Search for the cell housing the specified text and yield its (X, Y) center coordinate. 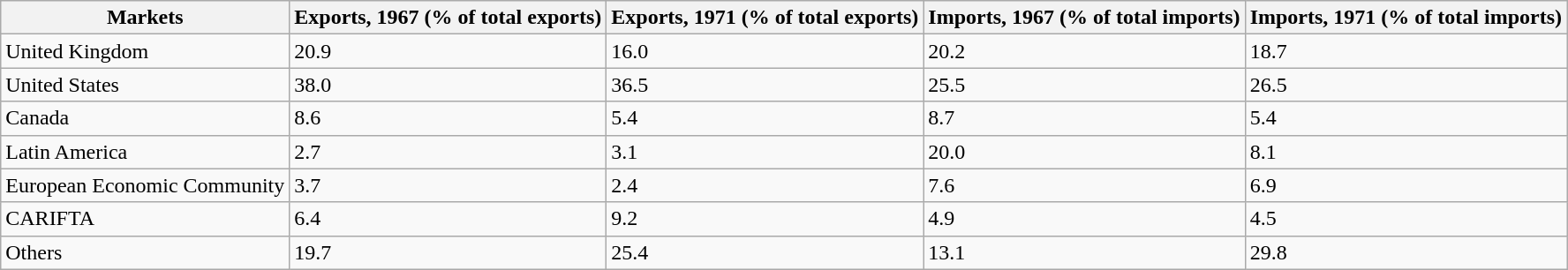
26.5 (1406, 85)
4.9 (1084, 219)
25.5 (1084, 85)
36.5 (765, 85)
19.7 (449, 252)
16.0 (765, 51)
Imports, 1971 (% of total imports) (1406, 18)
CARIFTA (145, 219)
20.2 (1084, 51)
2.4 (765, 185)
United Kingdom (145, 51)
20.9 (449, 51)
38.0 (449, 85)
13.1 (1084, 252)
Exports, 1967 (% of total exports) (449, 18)
8.7 (1084, 118)
Canada (145, 118)
Exports, 1971 (% of total exports) (765, 18)
6.9 (1406, 185)
3.7 (449, 185)
9.2 (765, 219)
4.5 (1406, 219)
25.4 (765, 252)
3.1 (765, 152)
7.6 (1084, 185)
2.7 (449, 152)
United States (145, 85)
Others (145, 252)
8.6 (449, 118)
Markets (145, 18)
Latin America (145, 152)
8.1 (1406, 152)
18.7 (1406, 51)
29.8 (1406, 252)
Imports, 1967 (% of total imports) (1084, 18)
20.0 (1084, 152)
European Economic Community (145, 185)
6.4 (449, 219)
